From the cell containing the given text, extract its center point as (x, y) coordinate. 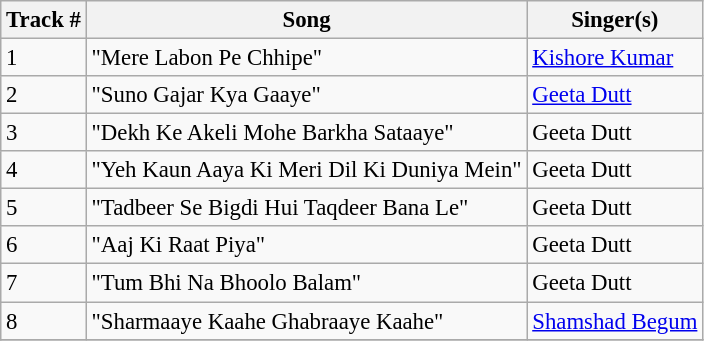
Song (306, 20)
3 (44, 133)
7 (44, 283)
"Tadbeer Se Bigdi Hui Taqdeer Bana Le" (306, 208)
"Dekh Ke Akeli Mohe Barkha Sataaye" (306, 133)
8 (44, 321)
2 (44, 95)
"Suno Gajar Kya Gaaye" (306, 95)
"Sharmaaye Kaahe Ghabraaye Kaahe" (306, 321)
Shamshad Begum (615, 321)
5 (44, 208)
"Yeh Kaun Aaya Ki Meri Dil Ki Duniya Mein" (306, 170)
"Tum Bhi Na Bhoolo Balam" (306, 283)
4 (44, 170)
Kishore Kumar (615, 58)
"Mere Labon Pe Chhipe" (306, 58)
Singer(s) (615, 20)
6 (44, 245)
"Aaj Ki Raat Piya" (306, 245)
Track # (44, 20)
1 (44, 58)
